For the text-containing cell, return its midpoint in [x, y] coordinate format. 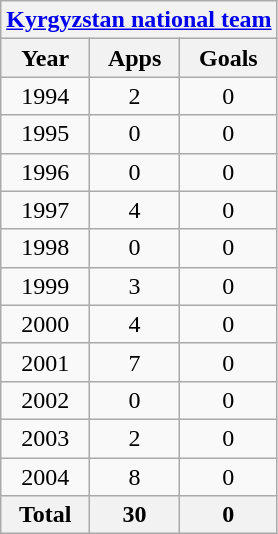
8 [135, 477]
7 [135, 362]
1998 [46, 248]
2000 [46, 324]
Goals [229, 58]
3 [135, 286]
1999 [46, 286]
1996 [46, 172]
1994 [46, 96]
2001 [46, 362]
2004 [46, 477]
1995 [46, 134]
Apps [135, 58]
2002 [46, 400]
Year [46, 58]
2003 [46, 438]
30 [135, 515]
Kyrgyzstan national team [139, 20]
1997 [46, 210]
Total [46, 515]
